Locate the cell with the specified text and output its (X, Y) center coordinate. 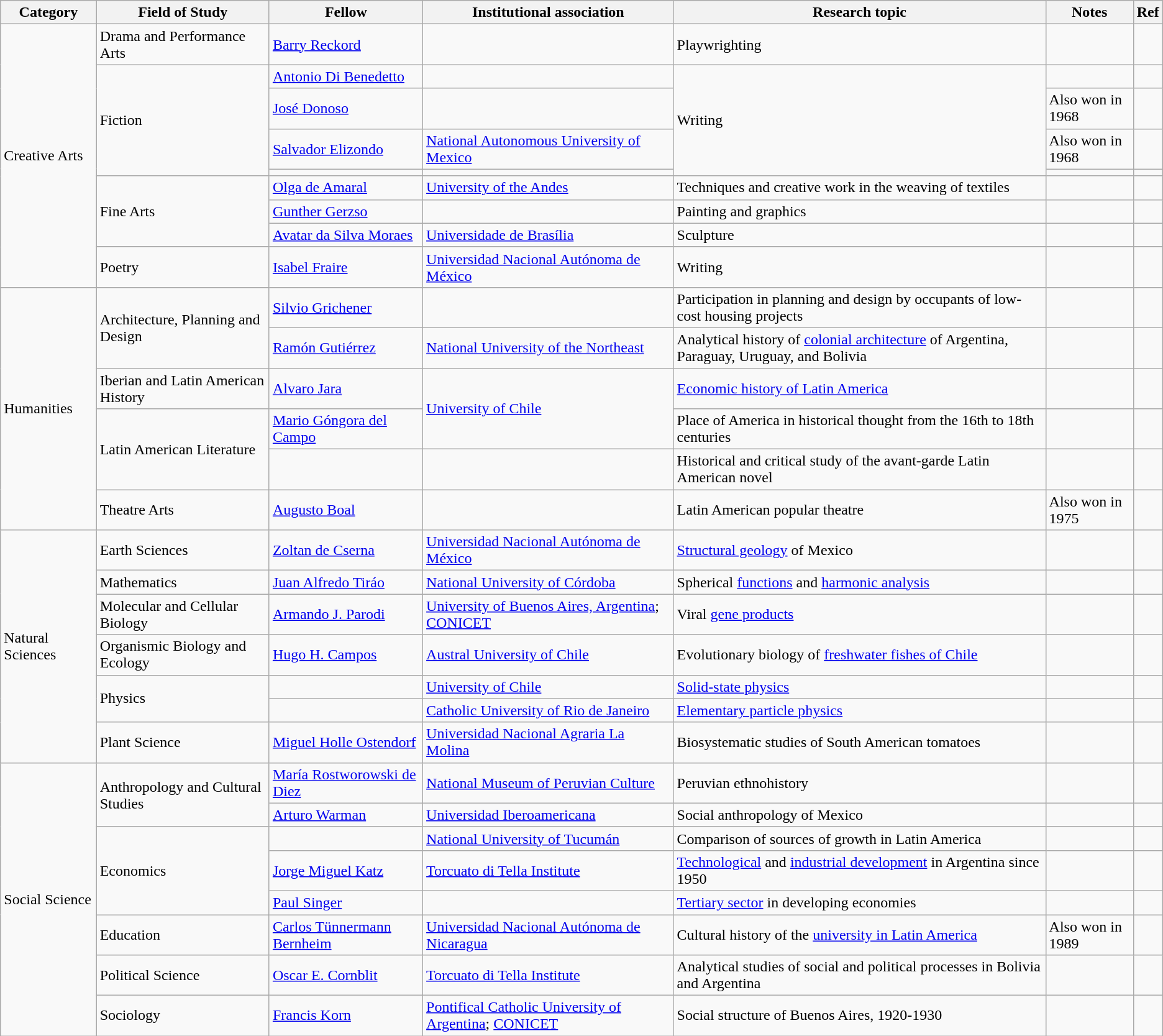
Physics (183, 699)
Evolutionary biology of freshwater fishes of Chile (860, 655)
Jorge Miguel Katz (345, 870)
Social structure of Buenos Aires, 1920-1930 (860, 1015)
Drama and Performance Arts (183, 45)
Miguel Holle Ostendorf (345, 742)
Category (48, 12)
Alvaro Jara (345, 388)
Natural Sciences (48, 646)
Institutional association (549, 12)
Fellow (345, 12)
Historical and critical study of the avant-garde Latin American novel (860, 470)
Latin American Literature (183, 449)
Theatre Arts (183, 510)
Arturo Warman (345, 815)
Analytical history of colonial architecture of Argentina, Paraguay, Uruguay, and Bolivia (860, 348)
Place of America in historical thought from the 16th to 18th centuries (860, 429)
Austral University of Chile (549, 655)
Salvador Elizondo (345, 149)
University of the Andes (549, 188)
National Museum of Peruvian Culture (549, 783)
María Rostworowski de Diez (345, 783)
Cultural history of the university in Latin America (860, 935)
Architecture, Planning and Design (183, 328)
Economics (183, 870)
University of Buenos Aires, Argentina; CONICET (549, 614)
Armando J. Parodi (345, 614)
Also won in 1989 (1090, 935)
Playwrighting (860, 45)
Gunther Gerzso (345, 211)
Latin American popular theatre (860, 510)
José Donoso (345, 108)
Isabel Fraire (345, 267)
Painting and graphics (860, 211)
Social anthropology of Mexico (860, 815)
National University of Tucumán (549, 838)
Notes (1090, 12)
Sociology (183, 1015)
Spherical functions and harmonic analysis (860, 582)
Plant Science (183, 742)
Education (183, 935)
Antonio Di Benedetto (345, 76)
Sculpture (860, 235)
Mario Góngora del Campo (345, 429)
Molecular and Cellular Biology (183, 614)
National Autonomous University of Mexico (549, 149)
Iberian and Latin American History (183, 388)
Elementary particle physics (860, 710)
Carlos Tünnermann Bernheim (345, 935)
Paul Singer (345, 902)
Universidade de Brasília (549, 235)
Hugo H. Campos (345, 655)
Also won in 1975 (1090, 510)
Augusto Boal (345, 510)
National University of Córdoba (549, 582)
Tertiary sector in developing economies (860, 902)
Peruvian ethnohistory (860, 783)
Ref (1148, 12)
Ramón Gutiérrez (345, 348)
Francis Korn (345, 1015)
Comparison of sources of growth in Latin America (860, 838)
Anthropology and Cultural Studies (183, 794)
Fine Arts (183, 211)
Technological and industrial development in Argentina since 1950 (860, 870)
Field of Study (183, 12)
Universidad Nacional Agraria La Molina (549, 742)
Political Science (183, 976)
Participation in planning and design by occupants of low-cost housing projects (860, 307)
Research topic (860, 12)
Earth Sciences (183, 551)
National University of the Northeast (549, 348)
Poetry (183, 267)
Catholic University of Rio de Janeiro (549, 710)
Silvio Grichener (345, 307)
Humanities (48, 408)
Avatar da Silva Moraes (345, 235)
Social Science (48, 899)
Creative Arts (48, 156)
Barry Reckord (345, 45)
Economic history of Latin America (860, 388)
Analytical studies of social and political processes in Bolivia and Argentina (860, 976)
Zoltan de Cserna (345, 551)
Solid-state physics (860, 687)
Organismic Biology and Ecology (183, 655)
Techniques and creative work in the weaving of textiles (860, 188)
Oscar E. Cornblit (345, 976)
Olga de Amaral (345, 188)
Mathematics (183, 582)
Juan Alfredo Tiráo (345, 582)
Biosystematic studies of South American tomatoes (860, 742)
Fiction (183, 121)
Universidad Nacional Autónoma de Nicaragua (549, 935)
Structural geology of Mexico (860, 551)
Pontifical Catholic University of Argentina; CONICET (549, 1015)
Universidad Iberoamericana (549, 815)
Viral gene products (860, 614)
